Return [X, Y] of the center of cell containing provided text 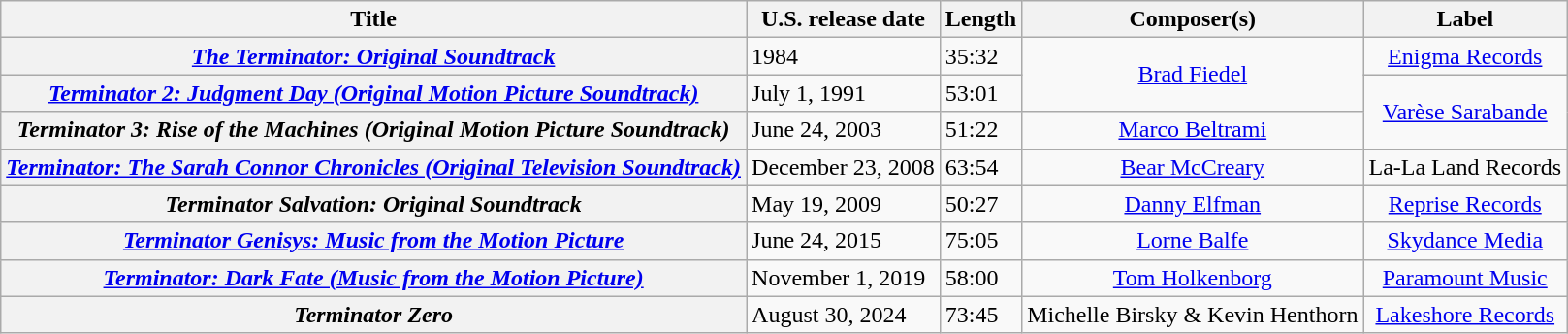
May 19, 2009 [844, 204]
Terminator: The Sarah Connor Chronicles (Original Television Soundtrack) [374, 167]
Reprise Records [1465, 204]
Brad Fiedel [1193, 75]
June 24, 2015 [844, 241]
Tom Holkenborg [1193, 278]
1984 [844, 56]
Terminator 2: Judgment Day (Original Motion Picture Soundtrack) [374, 93]
December 23, 2008 [844, 167]
Varèse Sarabande [1465, 112]
73:45 [980, 315]
Lakeshore Records [1465, 315]
Title [374, 19]
July 1, 1991 [844, 93]
Bear McCreary [1193, 167]
Terminator Genisys: Music from the Motion Picture [374, 241]
35:32 [980, 56]
Terminator Zero [374, 315]
51:22 [980, 130]
La-La Land Records [1465, 167]
U.S. release date [844, 19]
Michelle Birsky & Kevin Henthorn [1193, 315]
August 30, 2024 [844, 315]
The Terminator: Original Soundtrack [374, 56]
Length [980, 19]
Composer(s) [1193, 19]
Skydance Media [1465, 241]
November 1, 2019 [844, 278]
58:00 [980, 278]
63:54 [980, 167]
Terminator: Dark Fate (Music from the Motion Picture) [374, 278]
Enigma Records [1465, 56]
Label [1465, 19]
50:27 [980, 204]
Terminator Salvation: Original Soundtrack [374, 204]
53:01 [980, 93]
Terminator 3: Rise of the Machines (Original Motion Picture Soundtrack) [374, 130]
Marco Beltrami [1193, 130]
June 24, 2003 [844, 130]
75:05 [980, 241]
Paramount Music [1465, 278]
Danny Elfman [1193, 204]
Lorne Balfe [1193, 241]
